From the cell containing the given text, extract its center point as [x, y] coordinate. 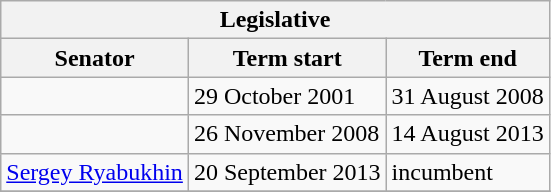
Senator [95, 58]
20 September 2013 [287, 172]
incumbent [468, 172]
14 August 2013 [468, 134]
Term end [468, 58]
Term start [287, 58]
Legislative [275, 20]
Sergey Ryabukhin [95, 172]
31 August 2008 [468, 96]
26 November 2008 [287, 134]
29 October 2001 [287, 96]
